Return (X, Y) of the center of cell containing provided text 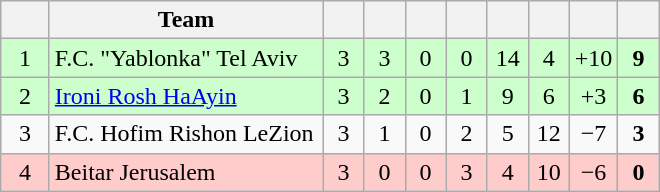
14 (508, 58)
12 (548, 134)
−7 (594, 134)
−6 (594, 172)
F.C. Hofim Rishon LeZion (186, 134)
Beitar Jerusalem (186, 172)
5 (508, 134)
+10 (594, 58)
+3 (594, 96)
Team (186, 20)
Ironi Rosh HaAyin (186, 96)
10 (548, 172)
F.C. "Yablonka" Tel Aviv (186, 58)
